Pinpoint the cell where the given text exists, returning its [X, Y] midpoint coordinate. 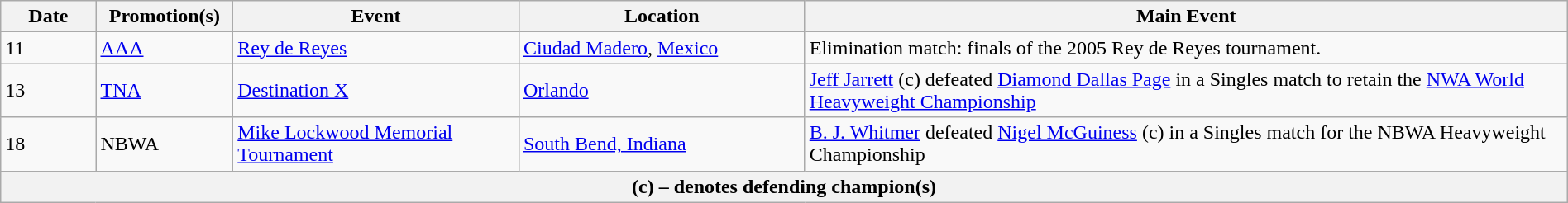
Rey de Reyes [376, 48]
11 [48, 48]
Main Event [1186, 17]
Date [48, 17]
TNA [165, 91]
Mike Lockwood Memorial Tournament [376, 144]
AAA [165, 48]
Destination X [376, 91]
Elimination match: finals of the 2005 Rey de Reyes tournament. [1186, 48]
13 [48, 91]
B. J. Whitmer defeated Nigel McGuiness (c) in a Singles match for the NBWA Heavyweight Championship [1186, 144]
Jeff Jarrett (c) defeated Diamond Dallas Page in a Singles match to retain the NWA World Heavyweight Championship [1186, 91]
Location [662, 17]
South Bend, Indiana [662, 144]
18 [48, 144]
Event [376, 17]
NBWA [165, 144]
(c) – denotes defending champion(s) [784, 186]
Ciudad Madero, Mexico [662, 48]
Orlando [662, 91]
Promotion(s) [165, 17]
